Provide the [x, y] coordinate of the cell's center where the given text is located.  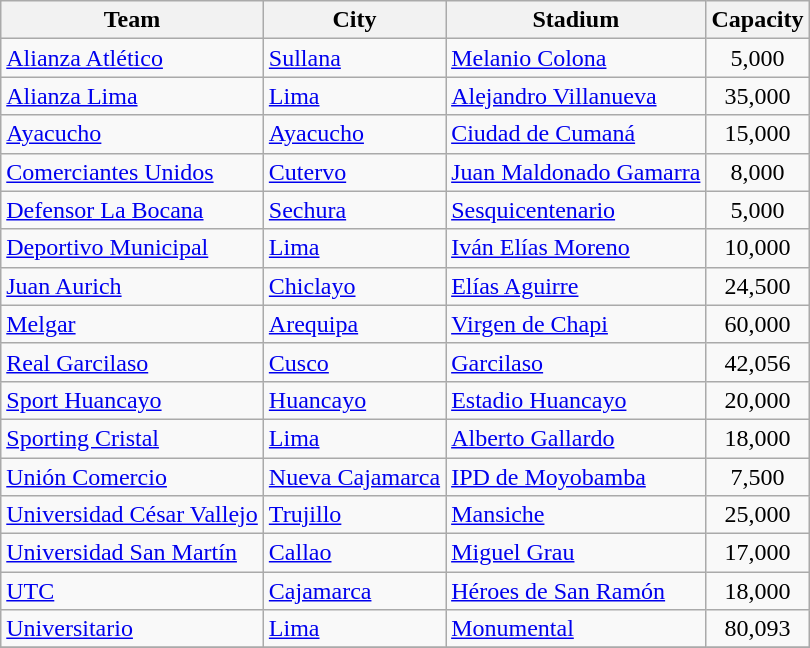
Virgen de Chapi [576, 324]
Comerciantes Unidos [132, 172]
Real Garcilaso [132, 362]
Cajamarca [354, 591]
8,000 [758, 172]
Universidad César Vallejo [132, 515]
Sesquicentenario [576, 210]
60,000 [758, 324]
Alianza Lima [132, 96]
Miguel Grau [576, 553]
UTC [132, 591]
IPD de Moyobamba [576, 477]
City [354, 20]
25,000 [758, 515]
Huancayo [354, 400]
Callao [354, 553]
Sullana [354, 58]
35,000 [758, 96]
Universitario [132, 629]
Melanio Colona [576, 58]
Cusco [354, 362]
Deportivo Municipal [132, 248]
Alberto Gallardo [576, 438]
Sechura [354, 210]
Juan Maldonado Gamarra [576, 172]
24,500 [758, 286]
Cutervo [354, 172]
Team [132, 20]
Héroes de San Ramón [576, 591]
Iván Elías Moreno [576, 248]
Capacity [758, 20]
Chiclayo [354, 286]
Nueva Cajamarca [354, 477]
80,093 [758, 629]
Universidad San Martín [132, 553]
Sporting Cristal [132, 438]
Defensor La Bocana [132, 210]
20,000 [758, 400]
Estadio Huancayo [576, 400]
Stadium [576, 20]
Garcilaso [576, 362]
Sport Huancayo [132, 400]
Trujillo [354, 515]
Monumental [576, 629]
42,056 [758, 362]
10,000 [758, 248]
15,000 [758, 134]
Elías Aguirre [576, 286]
Unión Comercio [132, 477]
7,500 [758, 477]
Melgar [132, 324]
Alejandro Villanueva [576, 96]
Arequipa [354, 324]
Mansiche [576, 515]
Alianza Atlético [132, 58]
Juan Aurich [132, 286]
Ciudad de Cumaná [576, 134]
17,000 [758, 553]
